Search for the cell housing the specified text and yield its (x, y) center coordinate. 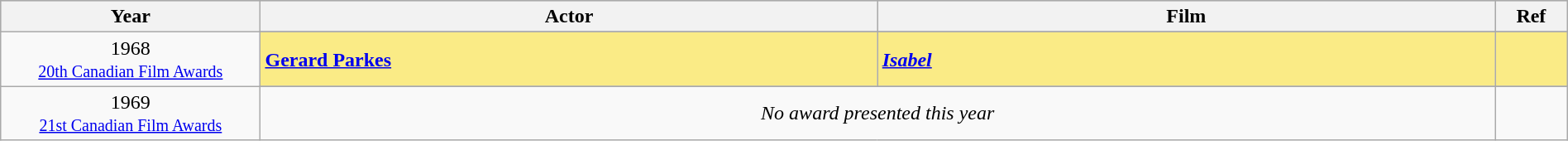
No award presented this year (878, 113)
Isabel (1186, 60)
196820th Canadian Film Awards (131, 60)
Ref (1532, 17)
Actor (569, 17)
Gerard Parkes (569, 60)
196921st Canadian Film Awards (131, 113)
Film (1186, 17)
Year (131, 17)
